Identify which cell holds the provided text, then report its [X, Y] central coordinate. 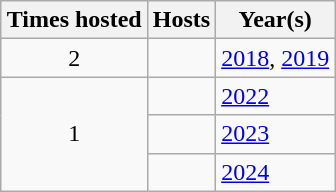
2022 [276, 96]
2 [74, 58]
Hosts [181, 20]
2024 [276, 172]
Times hosted [74, 20]
2018, 2019 [276, 58]
Year(s) [276, 20]
1 [74, 134]
2023 [276, 134]
